Return (x, y) of the center of cell containing provided text 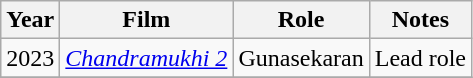
Gunasekaran (301, 58)
Lead role (420, 58)
Role (301, 20)
Film (146, 20)
Chandramukhi 2 (146, 58)
Notes (420, 20)
2023 (30, 58)
Year (30, 20)
